Detect which cell encompasses the target text, then output its (X, Y) center coordinate. 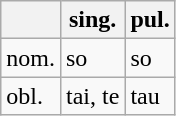
tau (150, 96)
obl. (31, 96)
tai, te (92, 96)
sing. (92, 20)
pul. (150, 20)
nom. (31, 58)
